Provide the [X, Y] coordinate of the cell's center where the given text is located.  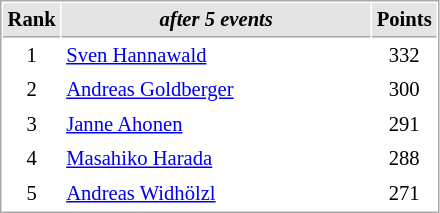
5 [32, 194]
after 5 events [216, 20]
Janne Ahonen [216, 124]
Rank [32, 20]
Sven Hannawald [216, 56]
291 [404, 124]
332 [404, 56]
Andreas Widhölzl [216, 194]
300 [404, 90]
1 [32, 56]
2 [32, 90]
288 [404, 158]
4 [32, 158]
Andreas Goldberger [216, 90]
Masahiko Harada [216, 158]
3 [32, 124]
271 [404, 194]
Points [404, 20]
